Return [X, Y] of the center of cell containing provided text 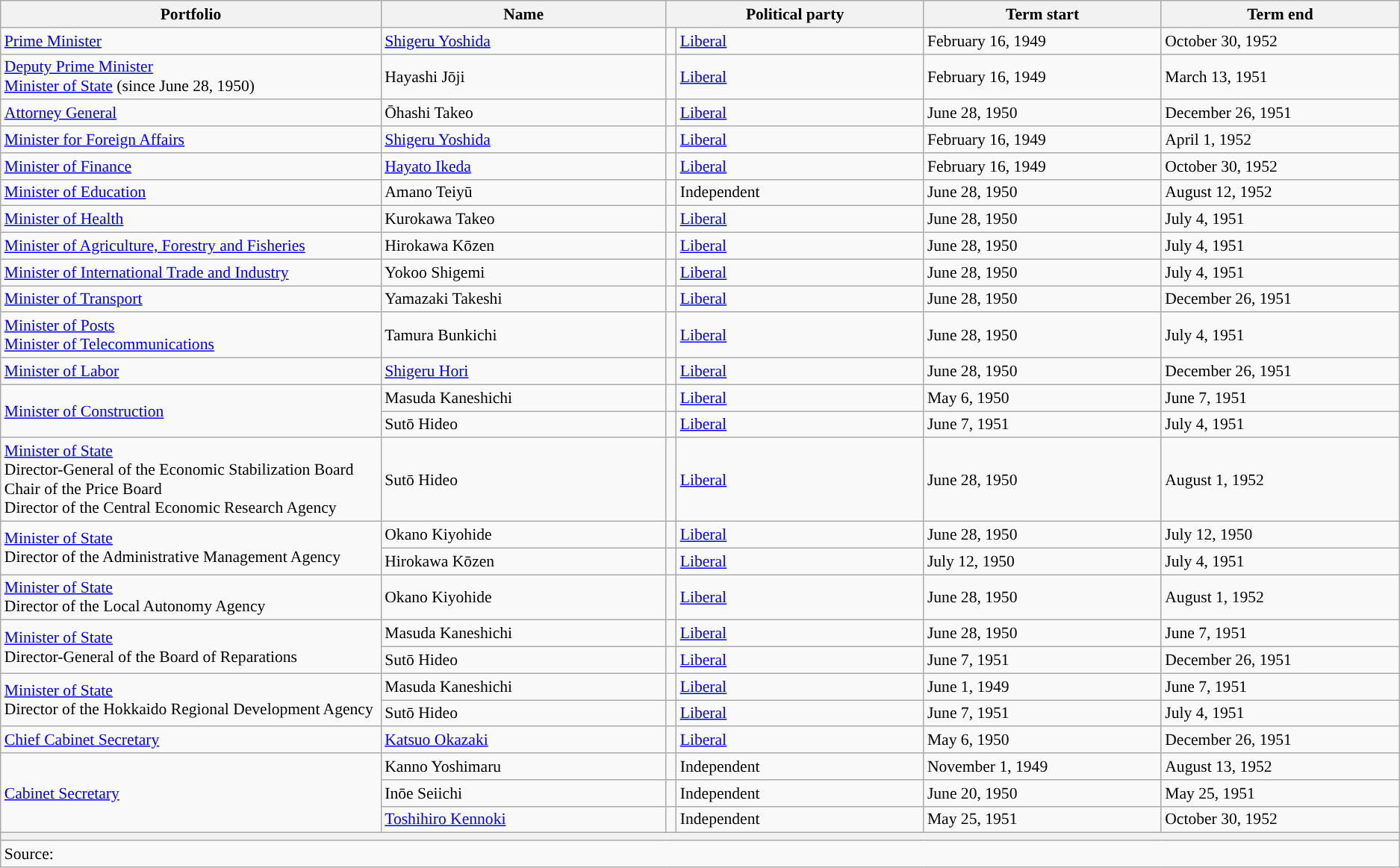
Inōe Seiichi [523, 793]
Tamura Bunkichi [523, 336]
Minister of Labor [191, 372]
March 13, 1951 [1280, 76]
Source: [700, 854]
Minister of StateDirector-General of the Board of Reparations [191, 646]
Hayato Ikeda [523, 166]
Kanno Yoshimaru [523, 766]
Minister of Transport [191, 299]
Chief Cabinet Secretary [191, 740]
Term start [1042, 14]
Amano Teiyū [523, 193]
Minister of Health [191, 219]
June 1, 1949 [1042, 687]
Minister of Agriculture, Forestry and Fisheries [191, 246]
Katsuo Okazaki [523, 740]
Minister of International Trade and Industry [191, 272]
Yamazaki Takeshi [523, 299]
Political party [794, 14]
Minister of StateDirector of the Local Autonomy Agency [191, 597]
Minister of StateDirector of the Hokkaido Regional Development Agency [191, 700]
Attorney General [191, 113]
August 13, 1952 [1280, 766]
Yokoo Shigemi [523, 272]
Minister for Foreign Affairs [191, 140]
June 20, 1950 [1042, 793]
Minister of StateDirector of the Administrative Management Agency [191, 548]
Term end [1280, 14]
Toshihiro Kennoki [523, 819]
Prime Minister [191, 41]
Ōhashi Takeo [523, 113]
Minister of PostsMinister of Telecommunications [191, 336]
Minister of Education [191, 193]
November 1, 1949 [1042, 766]
Shigeru Hori [523, 372]
Portfolio [191, 14]
August 12, 1952 [1280, 193]
Name [523, 14]
Minister of StateDirector-General of the Economic Stabilization BoardChair of the Price BoardDirector of the Central Economic Research Agency [191, 480]
Kurokawa Takeo [523, 219]
Hayashi Jōji [523, 76]
Cabinet Secretary [191, 793]
Minister of Construction [191, 410]
Minister of Finance [191, 166]
April 1, 1952 [1280, 140]
Deputy Prime MinisterMinister of State (since June 28, 1950) [191, 76]
